Detect which cell encompasses the target text, then output its [X, Y] center coordinate. 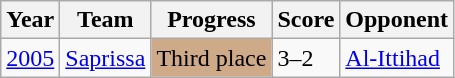
Score [306, 20]
Saprissa [106, 58]
Year [30, 20]
Progress [212, 20]
Team [106, 20]
Opponent [397, 20]
Third place [212, 58]
3–2 [306, 58]
Al-Ittihad [397, 58]
2005 [30, 58]
